Capture the cell that displays the provided text and extract its (X, Y) central coordinate. 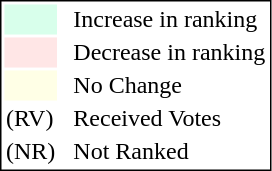
Received Votes (170, 119)
Not Ranked (170, 151)
(NR) (30, 151)
Increase in ranking (170, 19)
(RV) (30, 119)
No Change (170, 85)
Decrease in ranking (170, 53)
